Output the [x, y] coordinate of the center of the cell containing the given text.  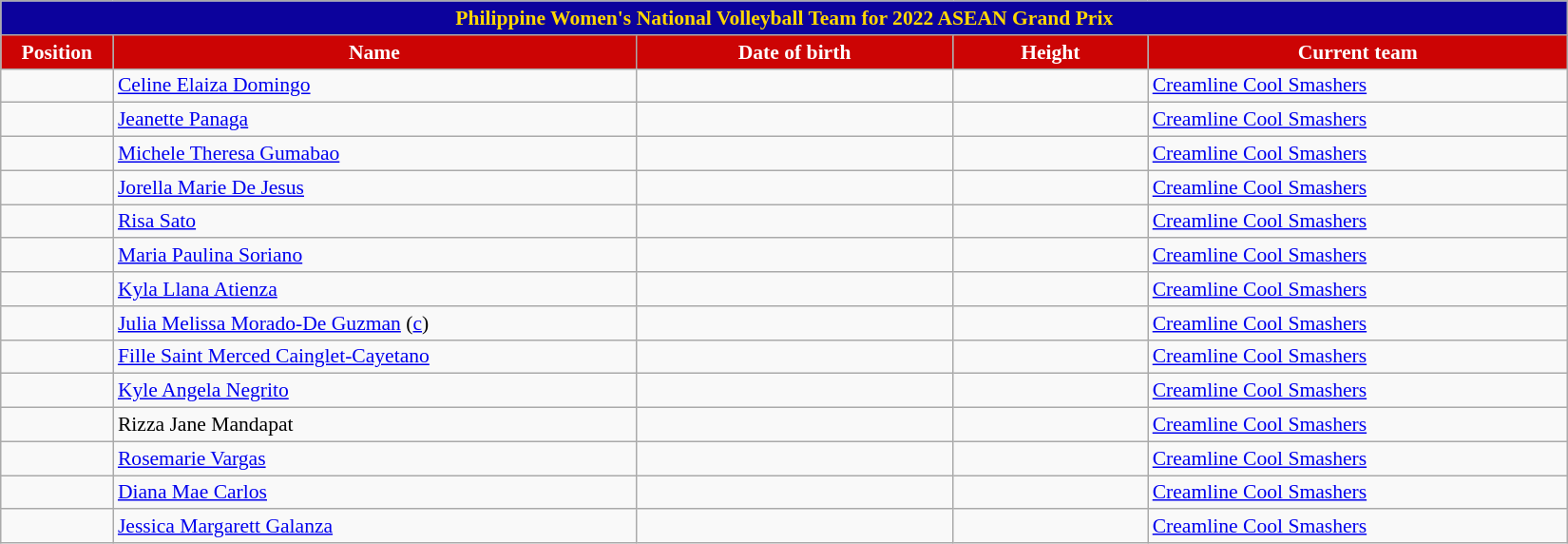
Kyle Angela Negrito [374, 391]
Philippine Women's National Volleyball Team for 2022 ASEAN Grand Prix [785, 18]
Rizza Jane Mandapat [374, 425]
Rosemarie Vargas [374, 458]
Fille Saint Merced Cainglet-Cayetano [374, 357]
Maria Paulina Soriano [374, 256]
Height [1051, 52]
Name [374, 52]
Jorella Marie De Jesus [374, 187]
Jessica Margarett Galanza [374, 527]
Current team [1358, 52]
Jeanette Panaga [374, 120]
Date of birth [794, 52]
Diana Mae Carlos [374, 493]
Julia Melissa Morado-De Guzman (c) [374, 323]
Michele Theresa Gumabao [374, 154]
Risa Sato [374, 222]
Position [57, 52]
Celine Elaiza Domingo [374, 86]
Kyla Llana Atienza [374, 289]
